Detect which cell encompasses the target text, then output its (X, Y) center coordinate. 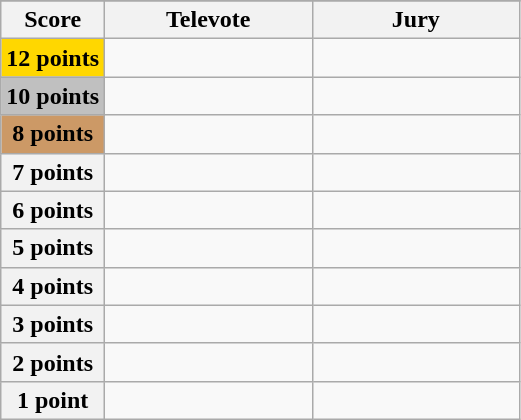
Score (53, 20)
8 points (53, 134)
4 points (53, 286)
Jury (416, 20)
6 points (53, 210)
10 points (53, 96)
7 points (53, 172)
12 points (53, 58)
1 point (53, 400)
2 points (53, 362)
3 points (53, 324)
Televote (209, 20)
5 points (53, 248)
